Return [X, Y] of the center of cell containing provided text 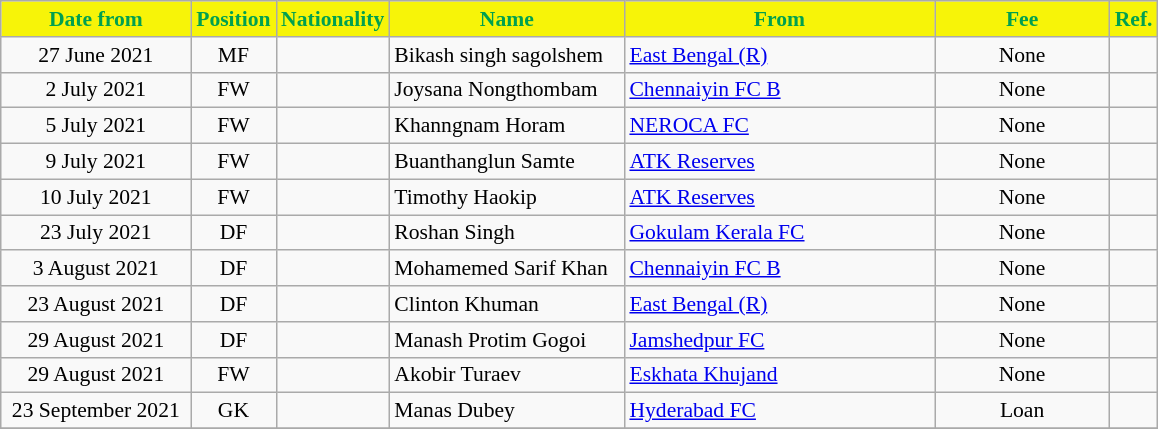
23 July 2021 [96, 233]
5 July 2021 [96, 126]
Bikash singh sagolshem [506, 55]
23 August 2021 [96, 304]
Ref. [1134, 19]
Nationality [332, 19]
Timothy Haokip [506, 197]
10 July 2021 [96, 197]
Manash Protim Gogoi [506, 340]
Joysana Nongthombam [506, 90]
23 September 2021 [96, 411]
Khanngnam Horam [506, 126]
MF [234, 55]
NEROCA FC [779, 126]
Name [506, 19]
Mohamemed Sarif Khan [506, 269]
3 August 2021 [96, 269]
2 July 2021 [96, 90]
27 June 2021 [96, 55]
Date from [96, 19]
9 July 2021 [96, 162]
Eskhata Khujand [779, 375]
Buanthanglun Samte [506, 162]
Jamshedpur FC [779, 340]
Clinton Khuman [506, 304]
Fee [1022, 19]
Akobir Turaev [506, 375]
Position [234, 19]
Manas Dubey [506, 411]
Hyderabad FC [779, 411]
Loan [1022, 411]
Roshan Singh [506, 233]
Gokulam Kerala FC [779, 233]
GK [234, 411]
From [779, 19]
